Return [x, y] of the center of cell containing provided text 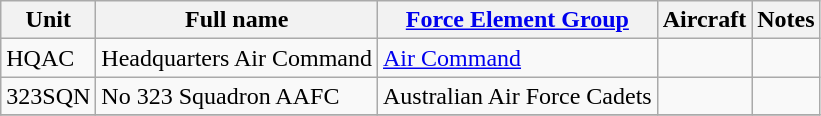
Australian Air Force Cadets [518, 96]
HQAC [48, 58]
Force Element Group [518, 20]
323SQN [48, 96]
Air Command [518, 58]
Aircraft [704, 20]
Full name [237, 20]
Headquarters Air Command [237, 58]
No 323 Squadron AAFC [237, 96]
Unit [48, 20]
Notes [786, 20]
